Extract the (X, Y) coordinate from the center of the cell holding the provided text.  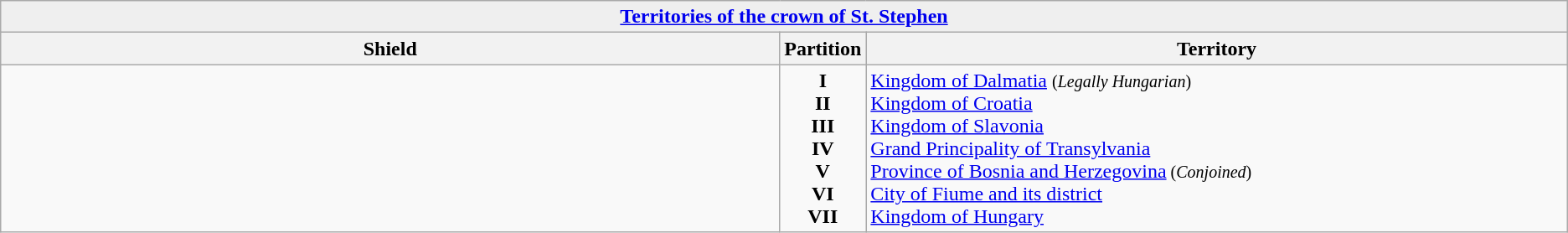
I II III IV V VI VII (823, 148)
Territories of the crown of St. Stephen (784, 17)
Shield (390, 49)
Territory (1216, 49)
Partition (823, 49)
